Pinpoint the cell where the given text exists, returning its (X, Y) midpoint coordinate. 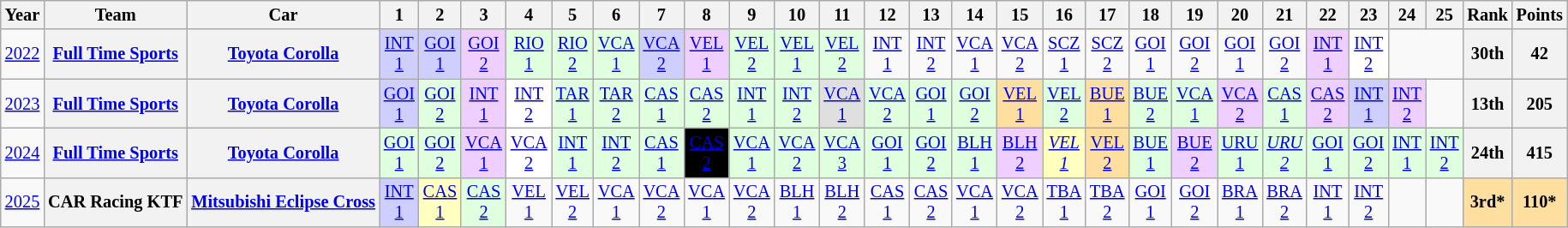
22 (1328, 15)
2023 (22, 104)
TBA2 (1107, 202)
13 (931, 15)
VCA3 (841, 153)
205 (1540, 104)
SCZ2 (1107, 54)
Team (115, 15)
URU2 (1284, 153)
19 (1194, 15)
SCZ1 (1064, 54)
9 (752, 15)
2025 (22, 202)
Rank (1487, 15)
CAR Racing KTF (115, 202)
11 (841, 15)
RIO1 (530, 54)
BRA2 (1284, 202)
30th (1487, 54)
Year (22, 15)
415 (1540, 153)
15 (1020, 15)
3rd* (1487, 202)
URU1 (1241, 153)
5 (572, 15)
Points (1540, 15)
Car (283, 15)
2 (440, 15)
25 (1445, 15)
110* (1540, 202)
Mitsubishi Eclipse Cross (283, 202)
2024 (22, 153)
17 (1107, 15)
TBA1 (1064, 202)
6 (617, 15)
8 (706, 15)
RIO2 (572, 54)
1 (399, 15)
4 (530, 15)
14 (975, 15)
10 (797, 15)
12 (888, 15)
BRA1 (1241, 202)
23 (1368, 15)
24th (1487, 153)
7 (661, 15)
42 (1540, 54)
16 (1064, 15)
24 (1407, 15)
3 (483, 15)
2022 (22, 54)
18 (1150, 15)
TAR1 (572, 104)
20 (1241, 15)
21 (1284, 15)
TAR2 (617, 104)
13th (1487, 104)
